Extract the [x, y] coordinate from the center of the cell holding the provided text.  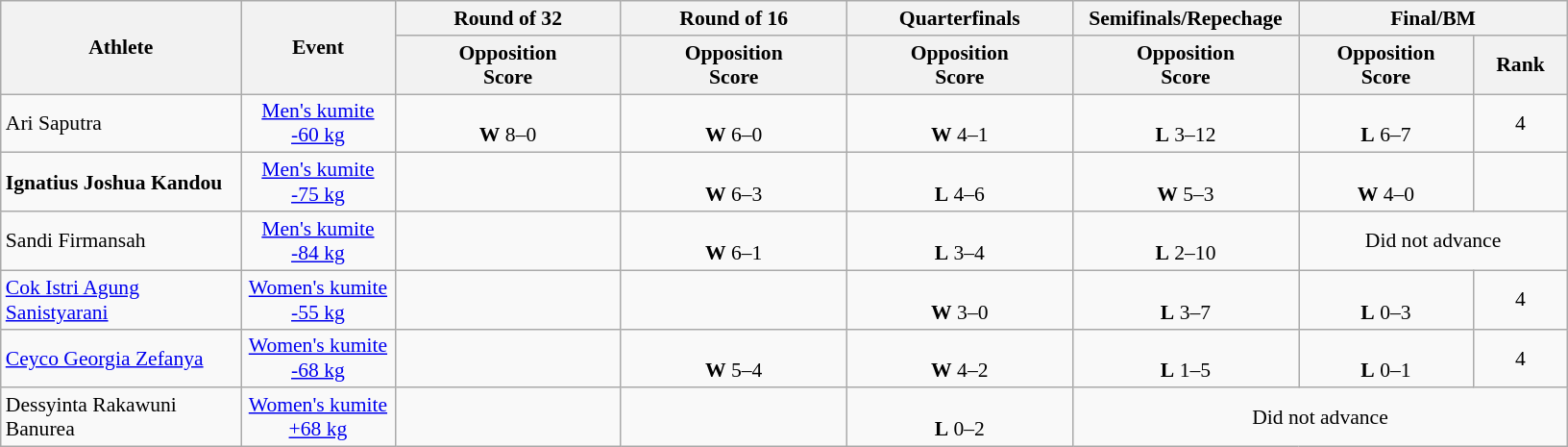
W 5–4 [734, 358]
Cok Istri Agung Sanistyarani [121, 300]
Quarterfinals [959, 18]
L 6–7 [1386, 123]
W 6–1 [734, 240]
Women's kumite +68 kg [318, 417]
W 4–2 [959, 358]
L 3–12 [1186, 123]
Athlete [121, 48]
W 3–0 [959, 300]
Ari Saputra [121, 123]
L 0–3 [1386, 300]
W 8–0 [507, 123]
Ceyco Georgia Zefanya [121, 358]
L 0–2 [959, 417]
Men's kumite -75 kg [318, 183]
W 4–0 [1386, 183]
Women's kumite -68 kg [318, 358]
Round of 16 [734, 18]
Semifinals/Repechage [1186, 18]
L 1–5 [1186, 358]
Event [318, 48]
Sandi Firmansah [121, 240]
L 0–1 [1386, 358]
W 6–3 [734, 183]
Rank [1520, 65]
W 6–0 [734, 123]
Round of 32 [507, 18]
Men's kumite -84 kg [318, 240]
Ignatius Joshua Kandou [121, 183]
L 3–7 [1186, 300]
L 4–6 [959, 183]
L 3–4 [959, 240]
Dessyinta Rakawuni Banurea [121, 417]
Women's kumite -55 kg [318, 300]
W 4–1 [959, 123]
Men's kumite -60 kg [318, 123]
Final/BM [1433, 18]
L 2–10 [1186, 240]
W 5–3 [1186, 183]
